Pinpoint the cell where the given text exists, returning its [x, y] midpoint coordinate. 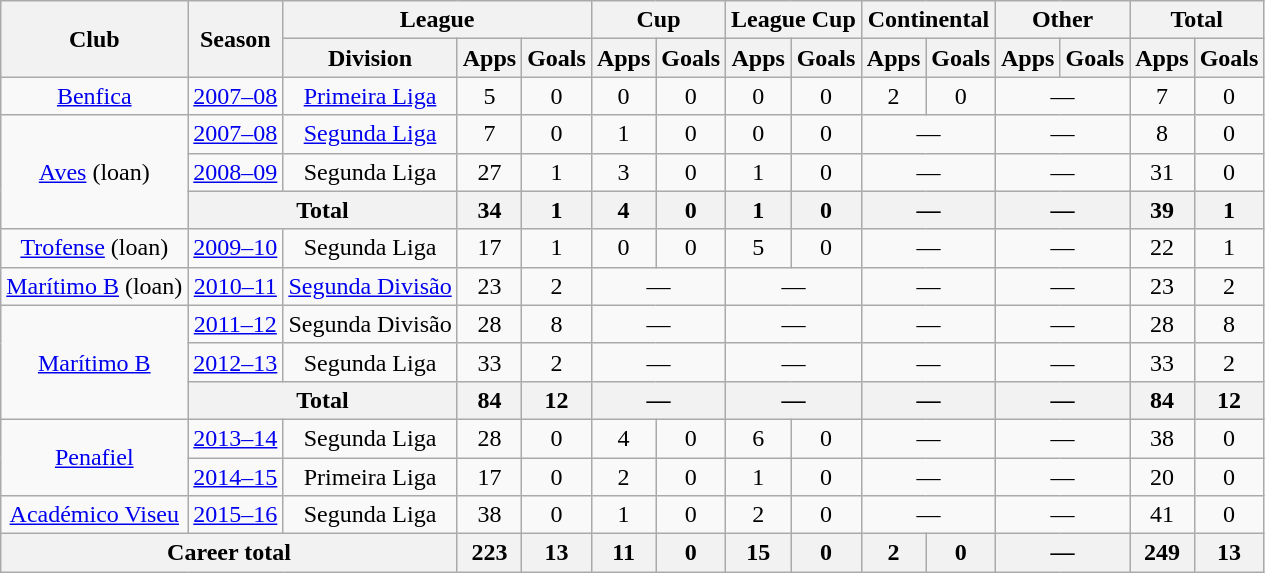
2015–16 [236, 515]
Cup [658, 20]
Aves (loan) [94, 172]
3 [623, 172]
League Cup [794, 20]
27 [489, 172]
31 [1162, 172]
Marítimo B (loan) [94, 286]
Benfica [94, 96]
223 [489, 553]
41 [1162, 515]
15 [758, 553]
249 [1162, 553]
11 [623, 553]
Penafiel [94, 457]
2012–13 [236, 362]
League [438, 20]
Career total [229, 553]
34 [489, 210]
Season [236, 39]
Continental [928, 20]
Division [370, 58]
2008–09 [236, 172]
Club [94, 39]
6 [758, 438]
39 [1162, 210]
22 [1162, 248]
Académico Viseu [94, 515]
2010–11 [236, 286]
2013–14 [236, 438]
2014–15 [236, 477]
2009–10 [236, 248]
20 [1162, 477]
Other [1063, 20]
Marítimo B [94, 362]
2011–12 [236, 324]
Trofense (loan) [94, 248]
